Locate the cell with the specified text and output its [x, y] center coordinate. 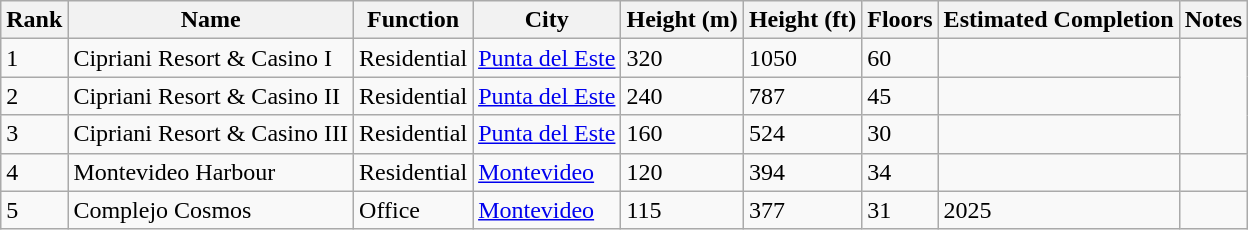
320 [682, 58]
Cipriani Resort & Casino II [211, 96]
1 [34, 58]
160 [682, 134]
45 [900, 96]
2 [34, 96]
Floors [900, 20]
377 [802, 210]
Name [211, 20]
Office [414, 210]
2025 [1058, 210]
Height (m) [682, 20]
4 [34, 172]
3 [34, 134]
Height (ft) [802, 20]
115 [682, 210]
394 [802, 172]
524 [802, 134]
5 [34, 210]
Rank [34, 20]
120 [682, 172]
Cipriani Resort & Casino III [211, 134]
City [547, 20]
240 [682, 96]
30 [900, 134]
Complejo Cosmos [211, 210]
787 [802, 96]
60 [900, 58]
Function [414, 20]
34 [900, 172]
Montevideo Harbour [211, 172]
Cipriani Resort & Casino I [211, 58]
Estimated Completion [1058, 20]
1050 [802, 58]
31 [900, 210]
Notes [1213, 20]
